Pinpoint the cell where the given text exists, returning its [x, y] midpoint coordinate. 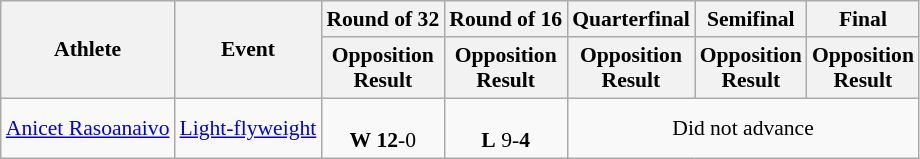
Round of 16 [506, 19]
Anicet Rasoanaivo [88, 128]
Quarterfinal [631, 19]
Round of 32 [382, 19]
W 12-0 [382, 128]
Semifinal [751, 19]
Event [248, 50]
Athlete [88, 50]
L 9-4 [506, 128]
Did not advance [743, 128]
Light-flyweight [248, 128]
Final [863, 19]
